Locate the cell with the specified text and output its (X, Y) center coordinate. 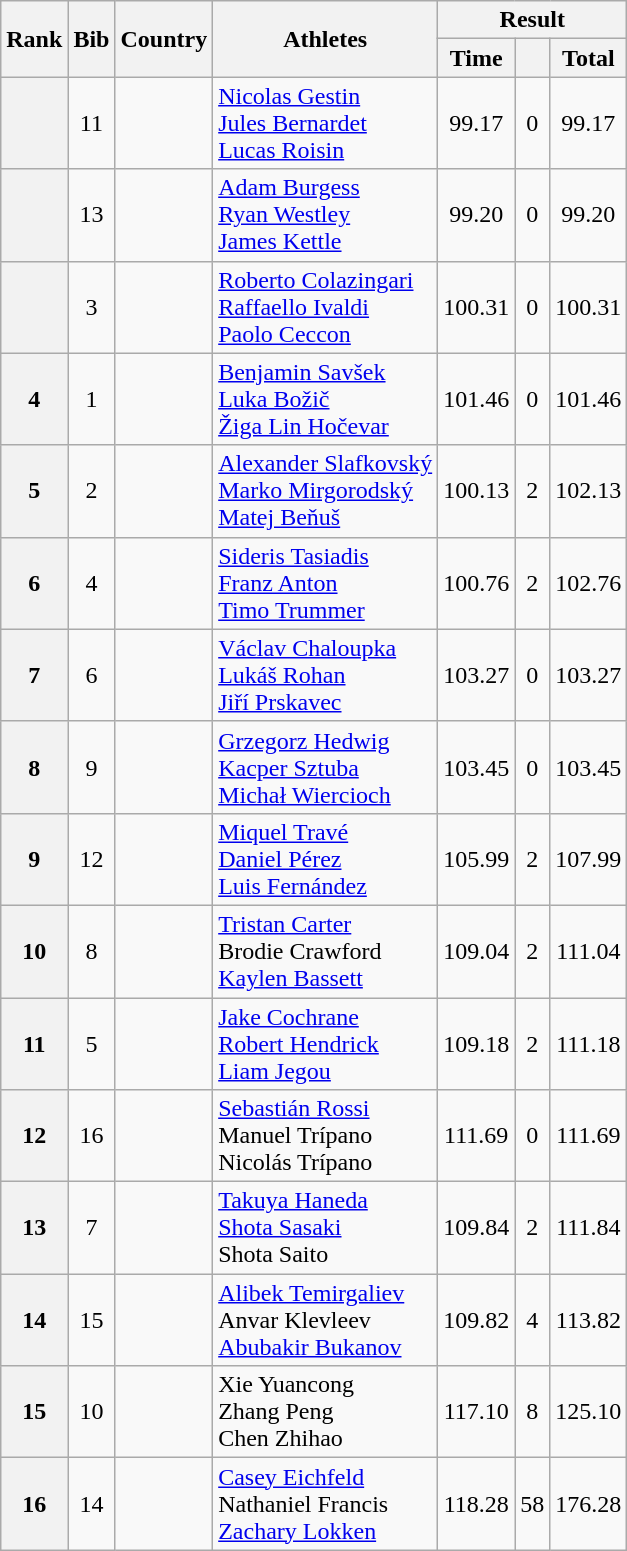
109.82 (476, 1320)
102.13 (588, 491)
Time (476, 58)
117.10 (476, 1412)
111.18 (588, 1044)
109.84 (476, 1228)
Alexander SlafkovskýMarko MirgorodskýMatej Beňuš (326, 491)
109.18 (476, 1044)
58 (532, 1504)
Rank (34, 39)
Athletes (326, 39)
176.28 (588, 1504)
Total (588, 58)
Takuya HanedaShota SasakiShota Saito (326, 1228)
Sebastián RossiManuel TrípanoNicolás Trípano (326, 1136)
Xie YuancongZhang PengChen Zhihao (326, 1412)
Result (532, 20)
111.84 (588, 1228)
Bib (92, 39)
Grzegorz HedwigKacper SztubaMichał Wiercioch (326, 767)
Václav ChaloupkaLukáš RohanJiří Prskavec (326, 675)
3 (92, 307)
105.99 (476, 859)
Sideris TasiadisFranz AntonTimo Trummer (326, 583)
Roberto ColazingariRaffaello IvaldiPaolo Ceccon (326, 307)
118.28 (476, 1504)
1 (92, 399)
Nicolas GestinJules BernardetLucas Roisin (326, 123)
102.76 (588, 583)
Benjamin SavšekLuka BožičŽiga Lin Hočevar (326, 399)
Adam BurgessRyan WestleyJames Kettle (326, 215)
111.04 (588, 951)
107.99 (588, 859)
Country (164, 39)
Miquel TravéDaniel PérezLuis Fernández (326, 859)
Casey EichfeldNathaniel FrancisZachary Lokken (326, 1504)
Tristan CarterBrodie CrawfordKaylen Bassett (326, 951)
Jake CochraneRobert HendrickLiam Jegou (326, 1044)
109.04 (476, 951)
100.13 (476, 491)
113.82 (588, 1320)
Alibek TemirgalievAnvar KlevleevAbubakir Bukanov (326, 1320)
100.76 (476, 583)
125.10 (588, 1412)
